Identify which cell holds the provided text, then report its (x, y) central coordinate. 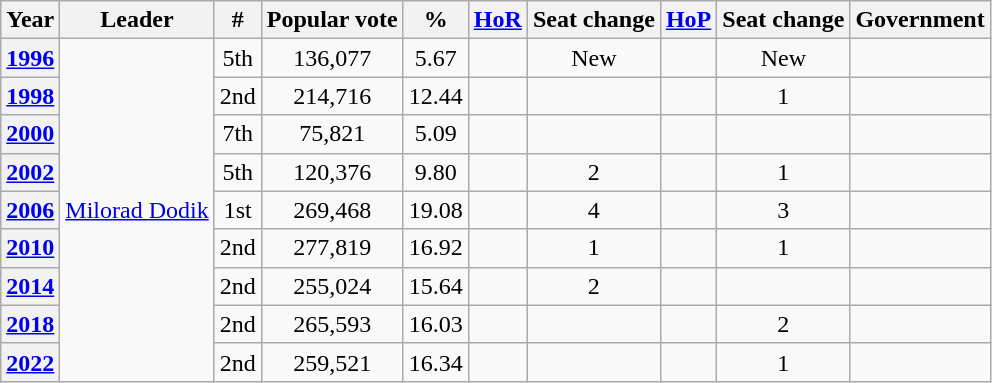
2022 (30, 362)
2002 (30, 172)
2018 (30, 324)
HoR (498, 20)
265,593 (332, 324)
7th (238, 134)
120,376 (332, 172)
136,077 (332, 58)
1st (238, 210)
2014 (30, 286)
277,819 (332, 248)
16.34 (436, 362)
269,468 (332, 210)
12.44 (436, 96)
16.92 (436, 248)
5.09 (436, 134)
15.64 (436, 286)
% (436, 20)
1996 (30, 58)
19.08 (436, 210)
Popular vote (332, 20)
214,716 (332, 96)
4 (594, 210)
16.03 (436, 324)
9.80 (436, 172)
5.67 (436, 58)
2000 (30, 134)
1998 (30, 96)
Milorad Dodik (137, 210)
75,821 (332, 134)
3 (784, 210)
255,024 (332, 286)
2006 (30, 210)
Year (30, 20)
Government (920, 20)
2010 (30, 248)
Leader (137, 20)
# (238, 20)
259,521 (332, 362)
HoP (688, 20)
